Search for the cell housing the specified text and yield its [X, Y] center coordinate. 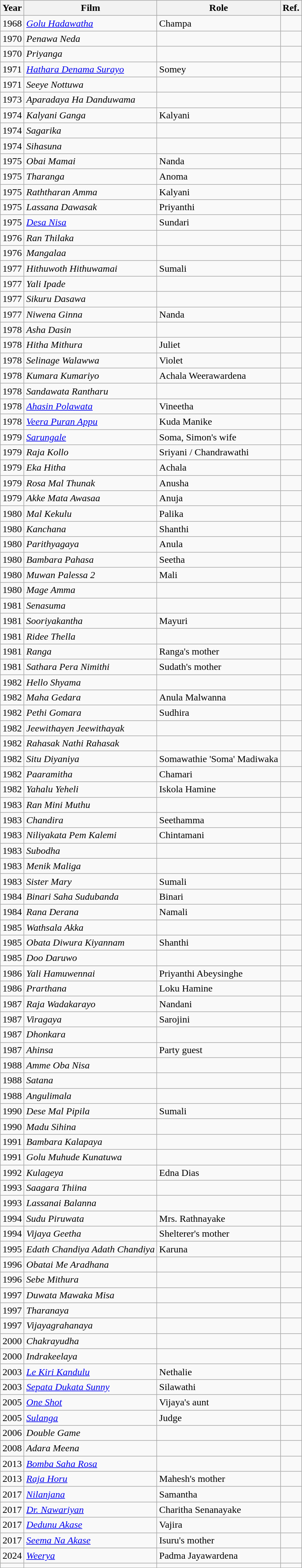
Saagara Thiina [91, 1188]
1992 [12, 1173]
Menik Maliga [91, 866]
Anusha [219, 483]
Tharanga [91, 176]
Ran Thilaka [91, 238]
Prarthana [91, 989]
Year [12, 8]
Champa [219, 23]
Yali Hamuwennai [91, 973]
Mage Amma [91, 590]
Tharanaya [91, 1310]
Raja Horu [91, 1479]
Rahasak Nathi Rahasak [91, 744]
Seetha [219, 560]
Nandani [219, 1004]
Seema Na Akase [91, 1540]
Madu Sihina [91, 1126]
Parithyagaya [91, 544]
Isuru's mother [219, 1540]
Raja Kollo [91, 452]
Bambara Kalapaya [91, 1142]
Hathara Denama Surayo [91, 69]
Sooriyakantha [91, 621]
Chamari [219, 774]
Niwena Ginna [91, 314]
Doo Daruwo [91, 958]
Nethalie [219, 1372]
Vijaya's aunt [219, 1402]
Karuna [219, 1249]
Rosa Mal Thunak [91, 483]
Ridee Thella [91, 636]
Lassana Dawasak [91, 207]
Ran Mini Muthu [91, 805]
Le Kiri Kandulu [91, 1372]
Sathara Pera Nimithi [91, 667]
Bomba Saha Rosa [91, 1464]
Soma, Simon's wife [219, 437]
2024 [12, 1556]
Priyanthi [219, 207]
Seethamma [219, 820]
Sihasuna [91, 146]
Obata Diwura Kiyannam [91, 943]
1973 [12, 100]
One Shot [91, 1402]
Achala [219, 468]
Lassanai Balanna [91, 1203]
Dr. Nawariyan [91, 1510]
Mrs. Rathnayake [219, 1219]
1995 [12, 1249]
Sarungale [91, 437]
Edna Dias [219, 1173]
Subodha [91, 851]
Mal Kekulu [91, 514]
Sebe Mithura [91, 1280]
Indrakeelaya [91, 1356]
Kuda Manike [219, 421]
Obai Mamai [91, 161]
Sepata Dukata Sunny [91, 1387]
Situ Diyaniya [91, 759]
Pethi Gomara [91, 713]
Role [219, 8]
Sagarika [91, 130]
Juliet [219, 345]
Mali [219, 575]
Senasuma [91, 605]
Iskola Hamine [219, 789]
Sudu Piruwata [91, 1219]
Ranga's mother [219, 651]
Vajira [219, 1525]
Yahalu Yeheli [91, 789]
Sudhira [219, 713]
Achala Weerawardena [219, 376]
Silawathi [219, 1387]
Akke Mata Awasaa [91, 498]
Mayuri [219, 621]
Chintamani [219, 835]
Chandira [91, 820]
Jeewithayen Jeewithayak [91, 728]
Wathsala Akka [91, 927]
Priyanthi Abeysinghe [219, 973]
Golu Muhude Kunatuwa [91, 1157]
Chakrayudha [91, 1341]
Samantha [219, 1494]
Weerya [91, 1556]
Double Game [91, 1433]
Vijaya Geetha [91, 1234]
Kumara Kumariyo [91, 376]
Ahasin Polawata [91, 406]
Desa Nisa [91, 223]
Mangalaa [91, 253]
Adara Meena [91, 1448]
Hithuwoth Hithuwamai [91, 269]
Dedunu Akase [91, 1525]
Vineetha [219, 406]
Violet [219, 360]
Binari [219, 897]
Kulageya [91, 1173]
Kanchana [91, 529]
Shelterer's mother [219, 1234]
Somey [219, 69]
Golu Hadawatha [91, 23]
Penawa Neda [91, 39]
Party guest [219, 1050]
2008 [12, 1448]
Namali [219, 912]
Muwan Palessa 2 [91, 575]
Sister Mary [91, 881]
Sulanga [91, 1417]
Amme Oba Nisa [91, 1065]
Ref. [291, 8]
Maha Gedara [91, 698]
Sundari [219, 223]
Anuja [219, 498]
Film [91, 8]
Judge [219, 1417]
Sudath's mother [219, 667]
Anoma [219, 176]
Sikuru Dasawa [91, 299]
Duwata Mawaka Misa [91, 1295]
Obatai Me Aradhana [91, 1264]
Edath Chandiya Adath Chandiya [91, 1249]
Aparadaya Ha Danduwama [91, 100]
Padma Jayawardena [219, 1556]
Ahinsa [91, 1050]
Sarojini [219, 1019]
Vijayagrahanaya [91, 1326]
Bambara Pahasa [91, 560]
Angulimala [91, 1096]
Kalyani Ganga [91, 115]
Veera Puran Appu [91, 421]
Anula [219, 544]
Raththaran Amma [91, 192]
Priyanga [91, 54]
Nilanjana [91, 1494]
Palika [219, 514]
Loku Hamine [219, 989]
Eka Hitha [91, 468]
Yali Ipade [91, 284]
Selinage Walawwa [91, 360]
Anula Malwanna [219, 698]
Binari Saha Sudubanda [91, 897]
Hello Shyama [91, 682]
Sandawata Rantharu [91, 391]
Rana Derana [91, 912]
Mahesh's mother [219, 1479]
Asha Dasin [91, 330]
Satana [91, 1080]
Sriyani / Chandrawathi [219, 452]
Viragaya [91, 1019]
Paaramitha [91, 774]
Ranga [91, 651]
1968 [12, 23]
Niliyakata Pem Kalemi [91, 835]
Hitha Mithura [91, 345]
Seeye Nottuwa [91, 85]
Dese Mal Pipila [91, 1111]
Dhonkara [91, 1035]
Raja Wadakarayo [91, 1004]
Somawathie 'Soma' Madiwaka [219, 759]
2006 [12, 1433]
Charitha Senanayake [219, 1510]
